Find where the given text appears and provide that cell's center as [x, y] coordinate. 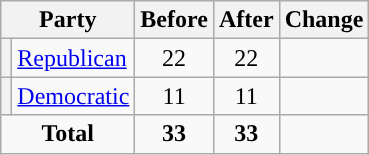
Total [68, 134]
Republican [74, 58]
Democratic [74, 96]
After [246, 20]
Before [174, 20]
Party [68, 20]
Change [324, 20]
